Scan for the cell matching the given text and deliver its (X, Y) coordinate at center. 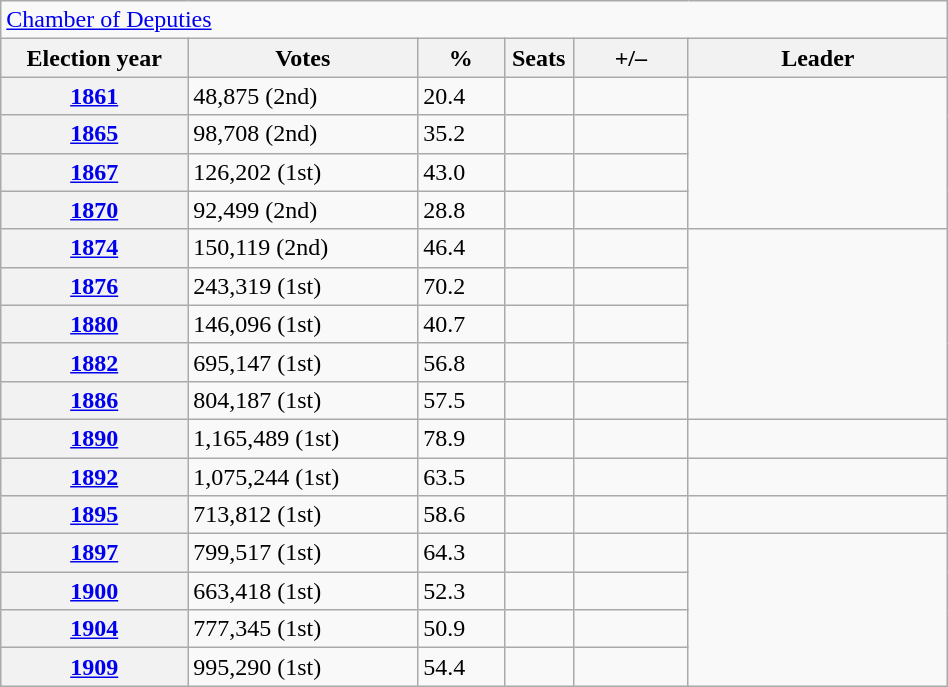
995,290 (1st) (303, 667)
98,708 (2nd) (303, 134)
Leader (818, 58)
1886 (94, 400)
1897 (94, 553)
1870 (94, 210)
35.2 (461, 134)
1,075,244 (1st) (303, 477)
1900 (94, 591)
Election year (94, 58)
777,345 (1st) (303, 629)
20.4 (461, 96)
92,499 (2nd) (303, 210)
1861 (94, 96)
1,165,489 (1st) (303, 438)
1880 (94, 324)
63.5 (461, 477)
64.3 (461, 553)
243,319 (1st) (303, 286)
1890 (94, 438)
150,119 (2nd) (303, 248)
28.8 (461, 210)
46.4 (461, 248)
52.3 (461, 591)
799,517 (1st) (303, 553)
146,096 (1st) (303, 324)
70.2 (461, 286)
1909 (94, 667)
48,875 (2nd) (303, 96)
1865 (94, 134)
1904 (94, 629)
1895 (94, 515)
1867 (94, 172)
695,147 (1st) (303, 362)
Votes (303, 58)
1876 (94, 286)
126,202 (1st) (303, 172)
+/– (630, 58)
1874 (94, 248)
43.0 (461, 172)
50.9 (461, 629)
1892 (94, 477)
Seats (538, 58)
58.6 (461, 515)
78.9 (461, 438)
1882 (94, 362)
56.8 (461, 362)
804,187 (1st) (303, 400)
663,418 (1st) (303, 591)
713,812 (1st) (303, 515)
Chamber of Deputies (474, 20)
40.7 (461, 324)
% (461, 58)
57.5 (461, 400)
54.4 (461, 667)
